For the text-containing cell, return its midpoint in (X, Y) coordinate format. 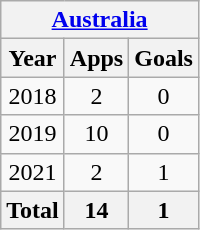
Year (33, 58)
2018 (33, 96)
Goals (164, 58)
Australia (100, 20)
2019 (33, 134)
14 (96, 210)
Total (33, 210)
10 (96, 134)
Apps (96, 58)
2021 (33, 172)
